From the cell containing the given text, extract its center point as (X, Y) coordinate. 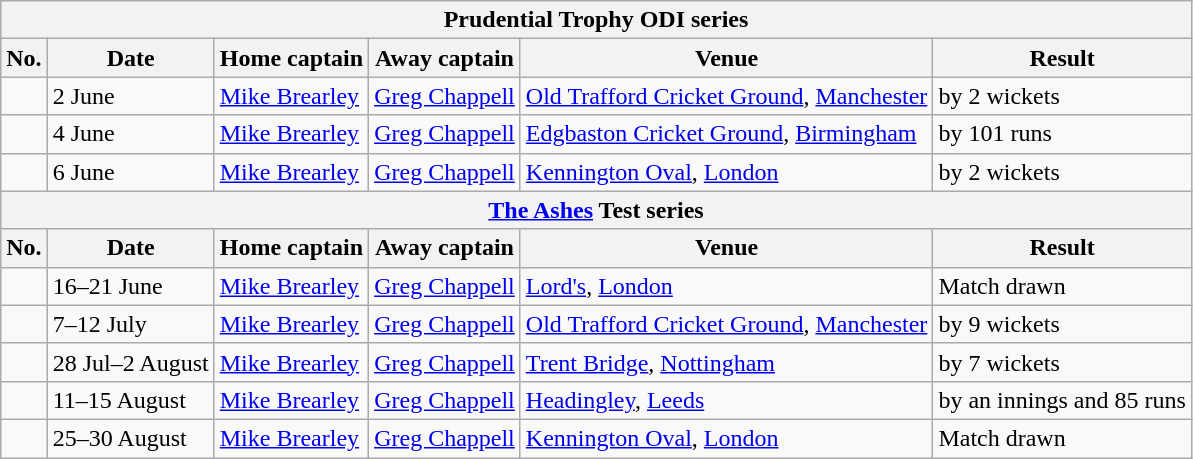
2 June (130, 96)
by an innings and 85 runs (1062, 400)
6 June (130, 172)
by 9 wickets (1062, 324)
Edgbaston Cricket Ground, Birmingham (726, 134)
by 101 runs (1062, 134)
Prudential Trophy ODI series (596, 20)
The Ashes Test series (596, 210)
28 Jul–2 August (130, 362)
Lord's, London (726, 286)
7–12 July (130, 324)
16–21 June (130, 286)
Trent Bridge, Nottingham (726, 362)
4 June (130, 134)
by 7 wickets (1062, 362)
11–15 August (130, 400)
Headingley, Leeds (726, 400)
25–30 August (130, 438)
